From the cell containing the given text, extract its center point as [X, Y] coordinate. 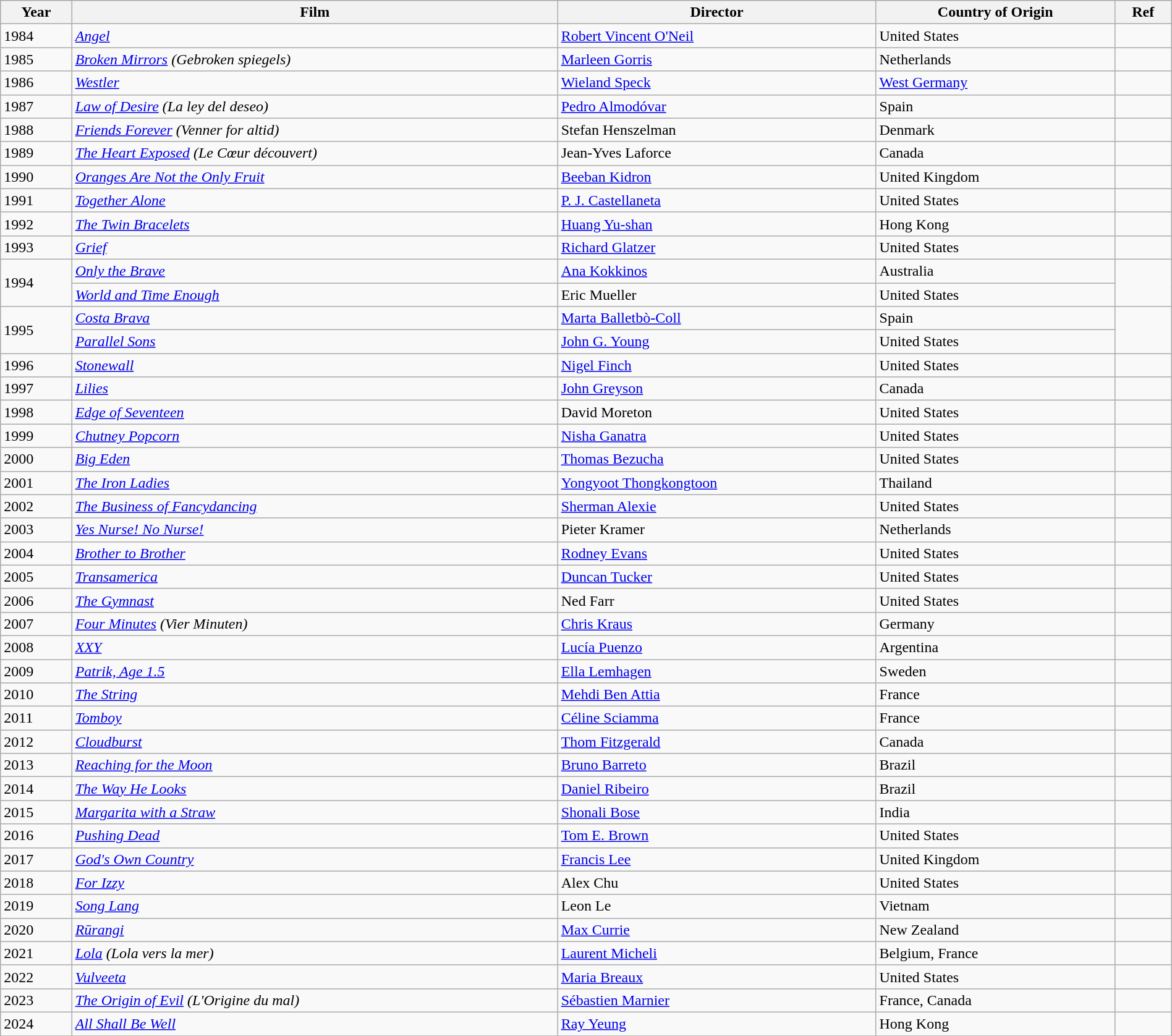
Pushing Dead [315, 836]
Together Alone [315, 200]
John Greyson [717, 389]
Denmark [995, 130]
Jean-Yves Laforce [717, 153]
2001 [36, 483]
2016 [36, 836]
1984 [36, 36]
Sweden [995, 671]
1999 [36, 436]
Australia [995, 271]
Edge of Seventeen [315, 412]
2020 [36, 930]
Pedro Almodóvar [717, 106]
Patrik, Age 1.5 [315, 671]
1989 [36, 153]
2023 [36, 1000]
Angel [315, 36]
XXY [315, 647]
Oranges Are Not the Only Fruit [315, 177]
1993 [36, 247]
1988 [36, 130]
Country of Origin [995, 12]
1998 [36, 412]
Rūrangi [315, 930]
Marleen Gorris [717, 59]
2014 [36, 789]
2018 [36, 883]
Chris Kraus [717, 624]
Only the Brave [315, 271]
Big Eden [315, 459]
West Germany [995, 83]
The String [315, 695]
2021 [36, 953]
Song Lang [315, 906]
Brother to Brother [315, 553]
Beeban Kidron [717, 177]
2009 [36, 671]
Sherman Alexie [717, 506]
1985 [36, 59]
The Gymnast [315, 600]
Grief [315, 247]
Film [315, 12]
Laurent Micheli [717, 953]
India [995, 812]
Ref [1143, 12]
Cloudburst [315, 742]
2012 [36, 742]
Rodney Evans [717, 553]
The Iron Ladies [315, 483]
The Way He Looks [315, 789]
Eric Mueller [717, 295]
Lilies [315, 389]
1987 [36, 106]
Sébastien Marnier [717, 1000]
2017 [36, 859]
Yes Nurse! No Nurse! [315, 530]
Year [36, 12]
1992 [36, 224]
Four Minutes (Vier Minuten) [315, 624]
2007 [36, 624]
Robert Vincent O'Neil [717, 36]
Lucía Puenzo [717, 647]
2005 [36, 577]
Parallel Sons [315, 342]
Yongyoot Thongkongtoon [717, 483]
Belgium, France [995, 953]
World and Time Enough [315, 295]
Wieland Speck [717, 83]
Huang Yu-shan [717, 224]
Richard Glatzer [717, 247]
Bruno Barreto [717, 765]
1986 [36, 83]
2004 [36, 553]
2010 [36, 695]
Stonewall [315, 365]
Reaching for the Moon [315, 765]
Thailand [995, 483]
Argentina [995, 647]
1995 [36, 330]
David Moreton [717, 412]
2022 [36, 977]
P. J. Castellaneta [717, 200]
New Zealand [995, 930]
Westler [315, 83]
2015 [36, 812]
2013 [36, 765]
Céline Sciamma [717, 718]
Law of Desire (La ley del deseo) [315, 106]
The Heart Exposed (Le Cœur découvert) [315, 153]
Director [717, 12]
Alex Chu [717, 883]
Shonali Bose [717, 812]
2008 [36, 647]
Daniel Ribeiro [717, 789]
Vietnam [995, 906]
Ella Lemhagen [717, 671]
Germany [995, 624]
The Origin of Evil (L'Origine du mal) [315, 1000]
2006 [36, 600]
2000 [36, 459]
2024 [36, 1024]
Tomboy [315, 718]
Tom E. Brown [717, 836]
Francis Lee [717, 859]
The Business of Fancydancing [315, 506]
Marta Balletbò-Coll [717, 318]
Mehdi Ben Attia [717, 695]
Transamerica [315, 577]
Pieter Kramer [717, 530]
2011 [36, 718]
France, Canada [995, 1000]
Nigel Finch [717, 365]
Vulveeta [315, 977]
2002 [36, 506]
Ray Yeung [717, 1024]
All Shall Be Well [315, 1024]
Ana Kokkinos [717, 271]
Lola (Lola vers la mer) [315, 953]
Stefan Henszelman [717, 130]
1991 [36, 200]
1994 [36, 282]
Nisha Ganatra [717, 436]
2019 [36, 906]
For Izzy [315, 883]
1990 [36, 177]
Chutney Popcorn [315, 436]
John G. Young [717, 342]
Costa Brava [315, 318]
1996 [36, 365]
Max Currie [717, 930]
2003 [36, 530]
1997 [36, 389]
Ned Farr [717, 600]
Leon Le [717, 906]
Duncan Tucker [717, 577]
Broken Mirrors (Gebroken spiegels) [315, 59]
The Twin Bracelets [315, 224]
Thom Fitzgerald [717, 742]
Friends Forever (Venner for altid) [315, 130]
Margarita with a Straw [315, 812]
God's Own Country [315, 859]
Thomas Bezucha [717, 459]
Maria Breaux [717, 977]
